Capture the cell that displays the provided text and extract its (x, y) central coordinate. 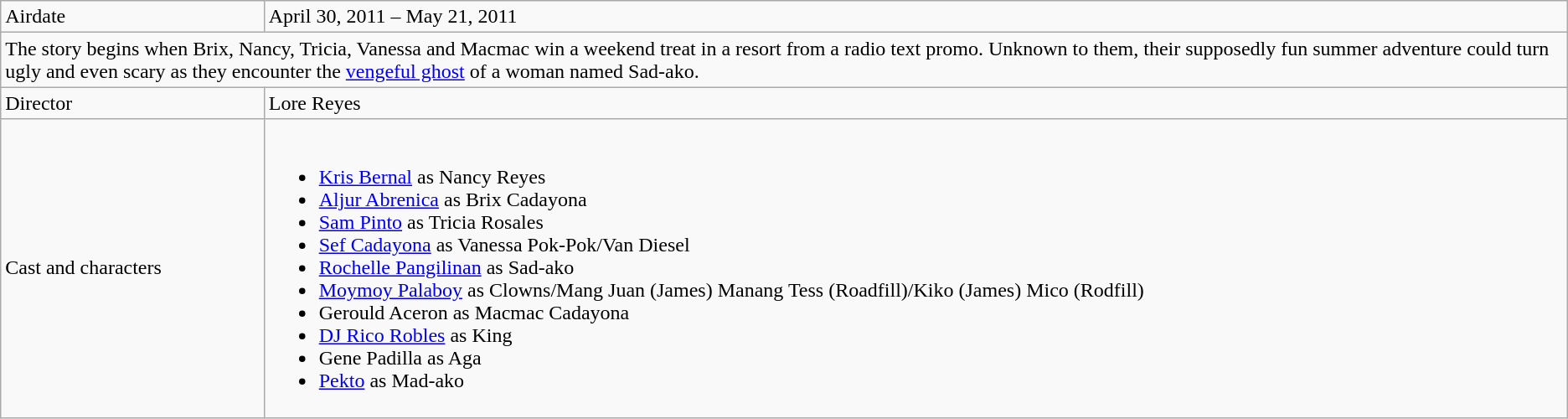
Airdate (132, 17)
April 30, 2011 – May 21, 2011 (916, 17)
Director (132, 103)
Cast and characters (132, 268)
Lore Reyes (916, 103)
